Provide the [x, y] coordinate of the cell's center where the given text is located.  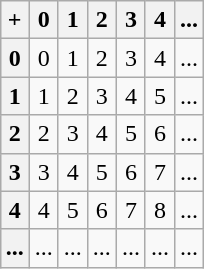
+ [14, 20]
8 [160, 210]
